Detect which cell encompasses the target text, then output its [X, Y] center coordinate. 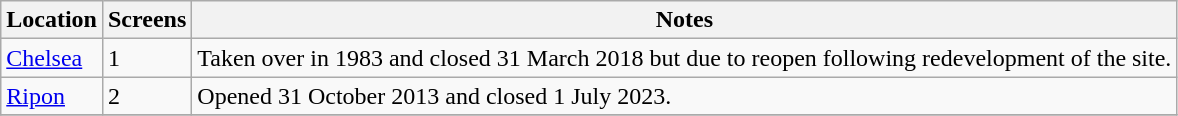
Opened 31 October 2013 and closed 1 July 2023. [684, 96]
Screens [146, 20]
Notes [684, 20]
Location [52, 20]
2 [146, 96]
Chelsea [52, 58]
Taken over in 1983 and closed 31 March 2018 but due to reopen following redevelopment of the site. [684, 58]
Ripon [52, 96]
1 [146, 58]
